Search for the cell housing the specified text and yield its (x, y) center coordinate. 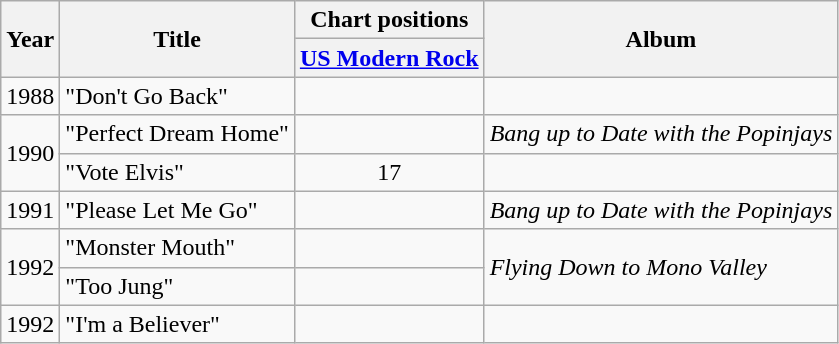
17 (389, 172)
Chart positions (389, 20)
Title (178, 39)
1991 (30, 210)
"Too Jung" (178, 286)
US Modern Rock (389, 58)
Album (661, 39)
1990 (30, 153)
"Perfect Dream Home" (178, 134)
"Monster Mouth" (178, 248)
"I'm a Believer" (178, 324)
"Don't Go Back" (178, 96)
"Please Let Me Go" (178, 210)
Flying Down to Mono Valley (661, 267)
Year (30, 39)
"Vote Elvis" (178, 172)
1988 (30, 96)
